Output the [x, y] coordinate of the center of the cell containing the given text.  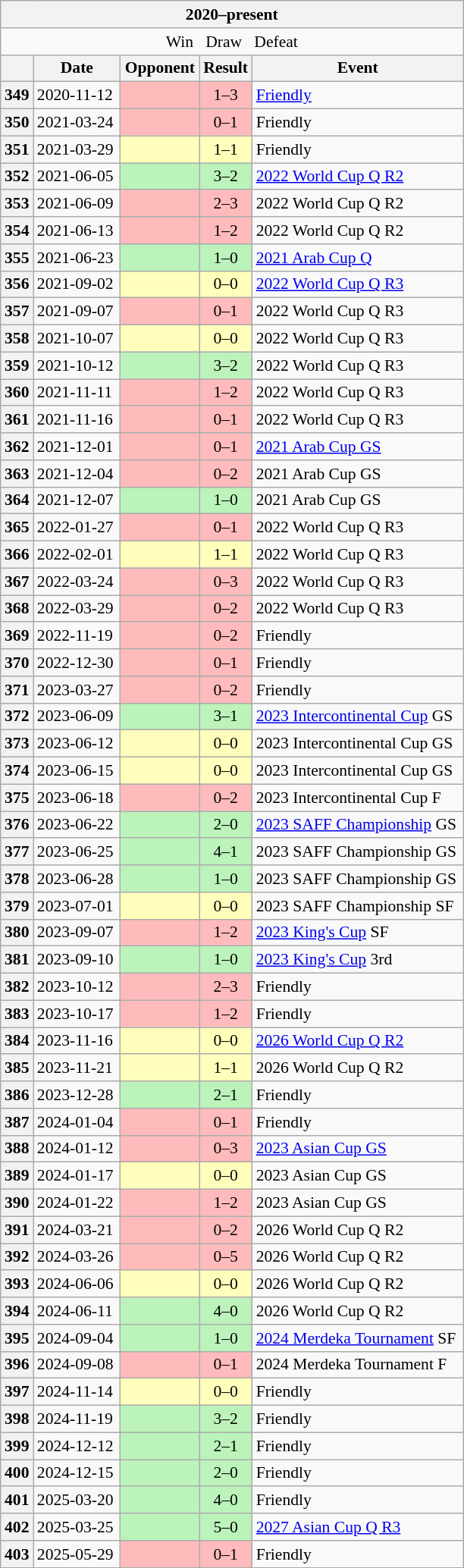
2021 Arab Cup Q [358, 258]
2021-06-05 [77, 177]
2025-03-20 [77, 1501]
356 [17, 284]
2023-12-28 [77, 1095]
2023-09-07 [77, 933]
2024-12-15 [77, 1473]
376 [17, 825]
Date [77, 68]
391 [17, 1230]
2021-12-01 [77, 447]
364 [17, 500]
2021-06-23 [77, 258]
2023-10-17 [77, 1014]
362 [17, 447]
387 [17, 1122]
2023-11-16 [77, 1041]
358 [17, 339]
355 [17, 258]
2025-03-25 [77, 1527]
363 [17, 474]
360 [17, 393]
2021-10-12 [77, 365]
2023-09-10 [77, 960]
2023 SAFF Championship SF [358, 906]
2024-12-12 [77, 1446]
395 [17, 1338]
365 [17, 528]
2024-06-06 [77, 1284]
2022-01-27 [77, 528]
1–3 [226, 96]
2024-09-08 [77, 1365]
2024 Merdeka Tournament F [358, 1365]
353 [17, 204]
350 [17, 123]
2024-11-19 [77, 1419]
2023-06-22 [77, 825]
2024-01-17 [77, 1176]
0–5 [226, 1257]
402 [17, 1527]
399 [17, 1446]
2021-03-29 [77, 149]
403 [17, 1554]
Event [358, 68]
2021-12-07 [77, 500]
2021-06-09 [77, 204]
2021-12-04 [77, 474]
389 [17, 1176]
Win Draw Defeat [232, 42]
2023-06-28 [77, 879]
392 [17, 1257]
2023-06-12 [77, 744]
2022-12-30 [77, 663]
386 [17, 1095]
Opponent [160, 68]
2022-02-01 [77, 555]
354 [17, 230]
374 [17, 771]
383 [17, 1014]
2024-01-12 [77, 1149]
397 [17, 1392]
359 [17, 365]
371 [17, 690]
351 [17, 149]
5–0 [226, 1527]
373 [17, 744]
393 [17, 1284]
2021-09-07 [77, 312]
401 [17, 1501]
2024-06-11 [77, 1311]
2024-01-22 [77, 1203]
388 [17, 1149]
384 [17, 1041]
375 [17, 798]
2023 King's Cup 3rd [358, 960]
377 [17, 852]
2023-06-25 [77, 852]
2023-07-01 [77, 906]
2021-03-24 [77, 123]
2022-03-24 [77, 582]
2024-03-21 [77, 1230]
380 [17, 933]
379 [17, 906]
370 [17, 663]
369 [17, 636]
366 [17, 555]
2023-10-12 [77, 987]
396 [17, 1365]
2021-06-13 [77, 230]
2022-03-29 [77, 609]
2023-11-21 [77, 1068]
2027 Asian Cup Q R3 [358, 1527]
382 [17, 987]
2023 King's Cup SF [358, 933]
2021-09-02 [77, 284]
2023 Intercontinental Cup F [358, 798]
2021-11-16 [77, 420]
368 [17, 609]
390 [17, 1203]
367 [17, 582]
352 [17, 177]
378 [17, 879]
2024-03-26 [77, 1257]
3–1 [226, 717]
2023-06-18 [77, 798]
394 [17, 1311]
2020-11-12 [77, 96]
398 [17, 1419]
400 [17, 1473]
349 [17, 96]
2024-11-14 [77, 1392]
357 [17, 312]
4–1 [226, 852]
2025-05-29 [77, 1554]
2020–present [232, 14]
2024 Merdeka Tournament SF [358, 1338]
372 [17, 717]
361 [17, 420]
2021-10-07 [77, 339]
2021-11-11 [77, 393]
2023-03-27 [77, 690]
2023-06-15 [77, 771]
Result [226, 68]
2024-09-04 [77, 1338]
2023-06-09 [77, 717]
2022-11-19 [77, 636]
2024-01-04 [77, 1122]
381 [17, 960]
385 [17, 1068]
